Extract the [X, Y] coordinate from the center of the cell holding the provided text.  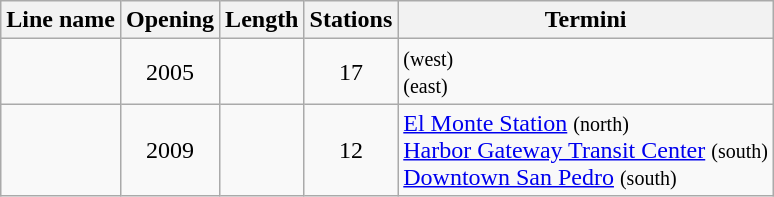
Stations [351, 20]
Termini [586, 20]
(west) (east) [586, 72]
Line name [61, 20]
Opening [170, 20]
2009 [170, 150]
12 [351, 150]
El Monte Station (north)Harbor Gateway Transit Center (south)Downtown San Pedro (south) [586, 150]
2005 [170, 72]
17 [351, 72]
Length [262, 20]
